Scan for the cell matching the given text and deliver its (X, Y) coordinate at center. 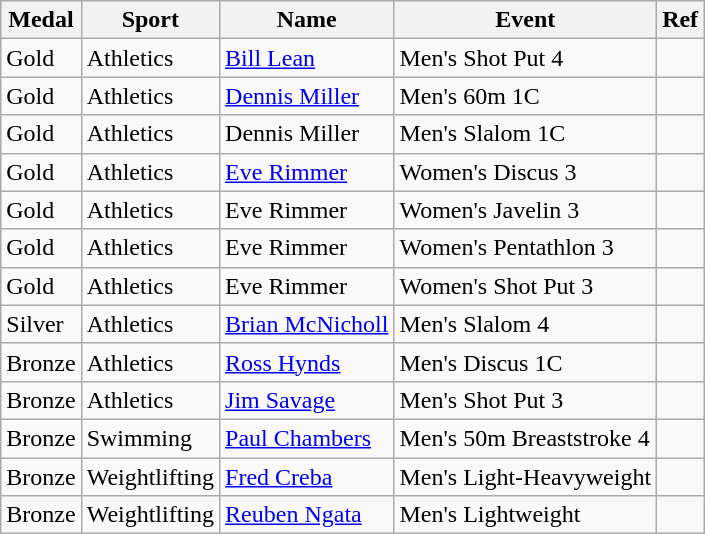
Ref (680, 20)
Men's Slalom 4 (526, 324)
Silver (41, 324)
Swimming (150, 438)
Men's Shot Put 4 (526, 58)
Event (526, 20)
Men's Discus 1C (526, 362)
Jim Savage (307, 400)
Men's Shot Put 3 (526, 400)
Women's Javelin 3 (526, 210)
Men's 60m 1C (526, 96)
Paul Chambers (307, 438)
Women's Pentathlon 3 (526, 248)
Men's 50m Breaststroke 4 (526, 438)
Women's Discus 3 (526, 172)
Ross Hynds (307, 362)
Fred Creba (307, 477)
Women's Shot Put 3 (526, 286)
Men's Lightweight (526, 515)
Sport (150, 20)
Men's Slalom 1C (526, 134)
Bill Lean (307, 58)
Name (307, 20)
Reuben Ngata (307, 515)
Men's Light-Heavyweight (526, 477)
Medal (41, 20)
Brian McNicholl (307, 324)
